From the cell containing the given text, extract its center point as (X, Y) coordinate. 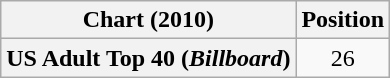
Position (343, 20)
Chart (2010) (148, 20)
26 (343, 58)
US Adult Top 40 (Billboard) (148, 58)
